From the cell containing the given text, extract its center point as [x, y] coordinate. 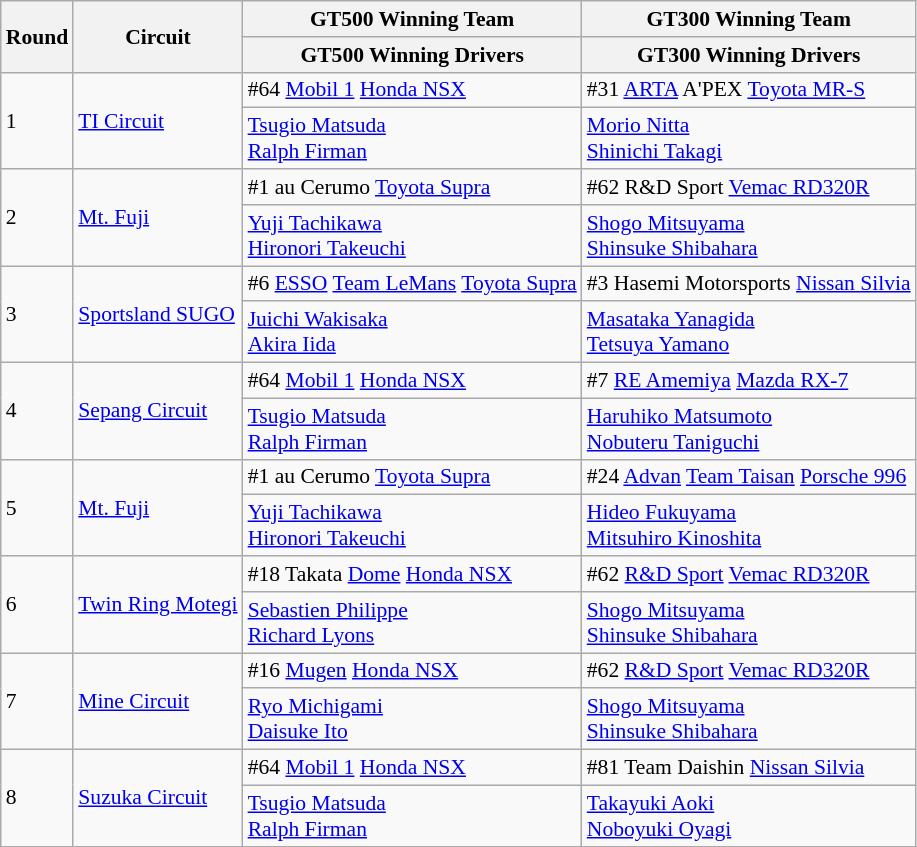
GT300 Winning Team [749, 19]
#24 Advan Team Taisan Porsche 996 [749, 477]
5 [38, 508]
Hideo Fukuyama Mitsuhiro Kinoshita [749, 526]
7 [38, 702]
TI Circuit [158, 120]
#3 Hasemi Motorsports Nissan Silvia [749, 284]
Twin Ring Motegi [158, 604]
Sebastien Philippe Richard Lyons [412, 622]
8 [38, 798]
Ryo Michigami Daisuke Ito [412, 720]
Mine Circuit [158, 702]
Sportsland SUGO [158, 314]
Juichi Wakisaka Akira Iida [412, 332]
Sepang Circuit [158, 412]
4 [38, 412]
Haruhiko Matsumoto Nobuteru Taniguchi [749, 428]
#6 ESSO Team LeMans Toyota Supra [412, 284]
#18 Takata Dome Honda NSX [412, 574]
#31 ARTA A'PEX Toyota MR-S [749, 90]
6 [38, 604]
Masataka Yanagida Tetsuya Yamano [749, 332]
Round [38, 36]
GT300 Winning Drivers [749, 55]
GT500 Winning Team [412, 19]
#7 RE Amemiya Mazda RX-7 [749, 381]
Suzuka Circuit [158, 798]
Circuit [158, 36]
3 [38, 314]
1 [38, 120]
Takayuki Aoki Noboyuki Oyagi [749, 816]
2 [38, 218]
Morio Nitta Shinichi Takagi [749, 138]
#81 Team Daishin Nissan Silvia [749, 768]
GT500 Winning Drivers [412, 55]
#16 Mugen Honda NSX [412, 671]
